Provide the [x, y] coordinate of the cell's center where the given text is located.  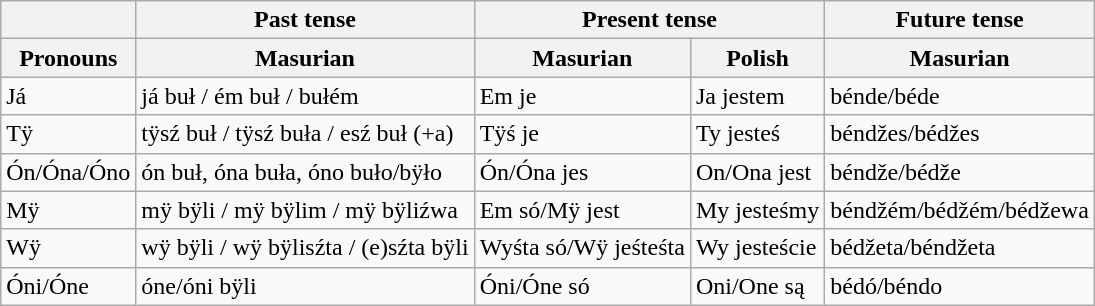
Future tense [960, 20]
Ty jesteś [757, 134]
tÿsź buł / tÿsź buła / esź buł (+a) [305, 134]
já buł / ém buł / bułém [305, 96]
bénde/béde [960, 96]
ón buł, óna buła, óno buło/bÿło [305, 172]
Present tense [650, 20]
mÿ bÿli / mÿ bÿlim / mÿ bÿliźwa [305, 210]
Polish [757, 58]
béndžes/bédžes [960, 134]
béndžém/bédžém/bédžewa [960, 210]
bédó/béndo [960, 286]
Em só/Mÿ jest [582, 210]
Em je [582, 96]
Wÿ [68, 248]
Tÿś je [582, 134]
On/Ona jest [757, 172]
Ja jestem [757, 96]
óne/óni bÿli [305, 286]
béndže/bédže [960, 172]
My jesteśmy [757, 210]
Ón/Óna jes [582, 172]
Mÿ [68, 210]
Pronouns [68, 58]
Oni/One są [757, 286]
Óni/Óne só [582, 286]
bédžeta/béndžeta [960, 248]
Óni/Óne [68, 286]
Past tense [305, 20]
wÿ bÿli / wÿ bÿlisźta / (e)sźta bÿli [305, 248]
Tÿ [68, 134]
Wy jesteście [757, 248]
Ón/Óna/Óno [68, 172]
Já [68, 96]
Wyśta só/Wÿ jeśteśta [582, 248]
